For the text-containing cell, return its midpoint in [X, Y] coordinate format. 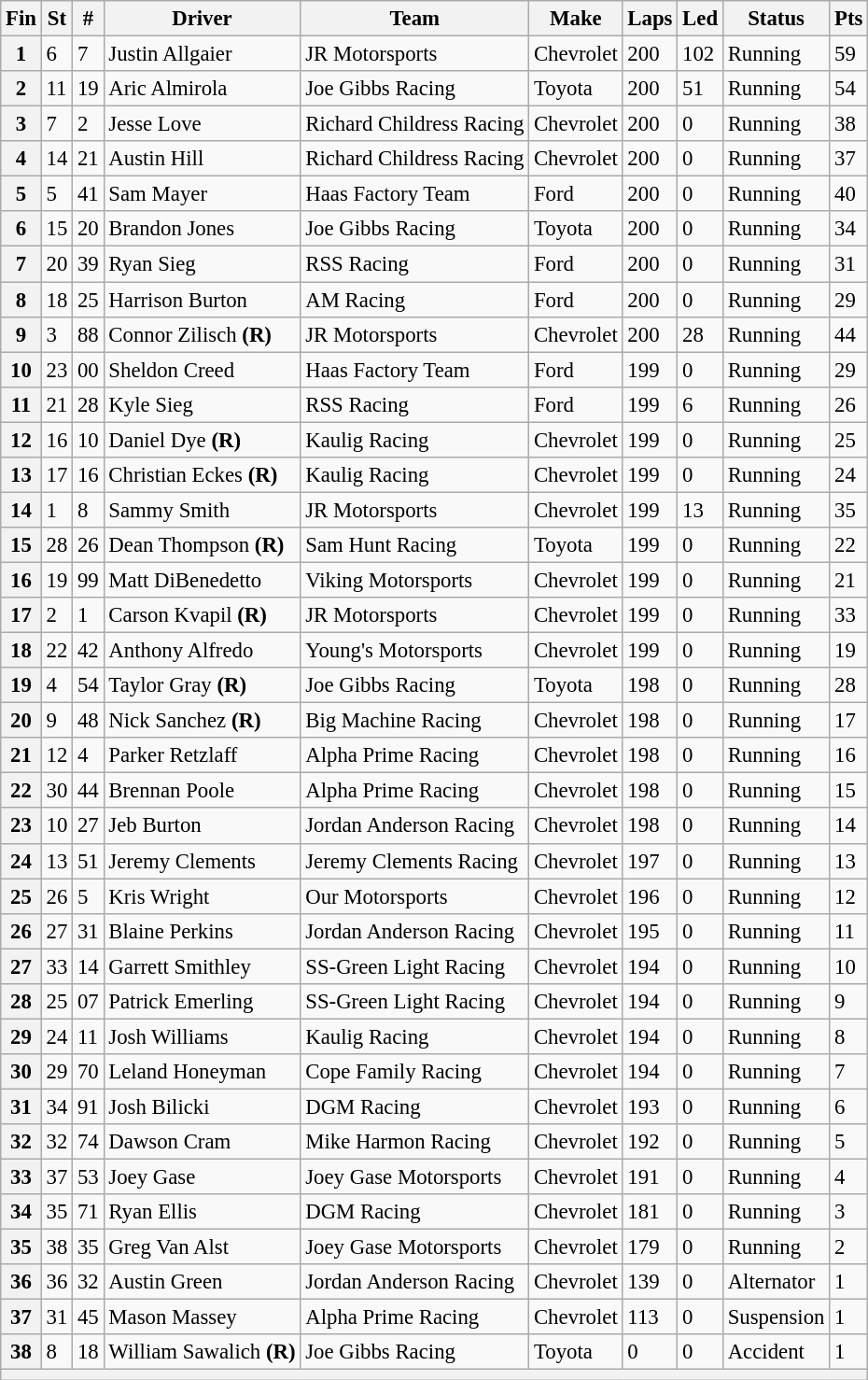
88 [88, 334]
70 [88, 1072]
Led [700, 19]
Dean Thompson (R) [202, 545]
Parker Retzlaff [202, 755]
Patrick Emerling [202, 1002]
Nick Sanchez (R) [202, 721]
Kris Wright [202, 896]
AM Racing [414, 300]
179 [650, 1247]
Josh Williams [202, 1036]
Alternator [776, 1282]
Mike Harmon Racing [414, 1142]
45 [88, 1317]
Ryan Sieg [202, 264]
Taylor Gray (R) [202, 685]
Josh Bilicki [202, 1106]
41 [88, 194]
102 [700, 54]
Carson Kvapil (R) [202, 615]
Sammy Smith [202, 510]
Fin [21, 19]
Jeremy Clements Racing [414, 861]
Laps [650, 19]
192 [650, 1142]
Make [576, 19]
99 [88, 580]
39 [88, 264]
71 [88, 1212]
St [56, 19]
00 [88, 370]
40 [849, 194]
Mason Massey [202, 1317]
59 [849, 54]
Cope Family Racing [414, 1072]
07 [88, 1002]
Brandon Jones [202, 229]
Sheldon Creed [202, 370]
Blaine Perkins [202, 931]
Dawson Cram [202, 1142]
Matt DiBenedetto [202, 580]
Ryan Ellis [202, 1212]
Brennan Poole [202, 791]
42 [88, 651]
Suspension [776, 1317]
Austin Hill [202, 159]
Anthony Alfredo [202, 651]
181 [650, 1212]
197 [650, 861]
193 [650, 1106]
Jeremy Clements [202, 861]
Connor Zilisch (R) [202, 334]
Team [414, 19]
Status [776, 19]
195 [650, 931]
Driver [202, 19]
48 [88, 721]
Daniel Dye (R) [202, 440]
Kyle Sieg [202, 404]
91 [88, 1106]
Young's Motorsports [414, 651]
# [88, 19]
Greg Van Alst [202, 1247]
Austin Green [202, 1282]
113 [650, 1317]
Aric Almirola [202, 89]
Sam Mayer [202, 194]
Leland Honeyman [202, 1072]
Joey Gase [202, 1177]
53 [88, 1177]
Viking Motorsports [414, 580]
Jesse Love [202, 124]
Pts [849, 19]
Justin Allgaier [202, 54]
139 [650, 1282]
William Sawalich (R) [202, 1353]
Jeb Burton [202, 826]
Christian Eckes (R) [202, 475]
74 [88, 1142]
196 [650, 896]
Garrett Smithley [202, 966]
Our Motorsports [414, 896]
Big Machine Racing [414, 721]
Accident [776, 1353]
Harrison Burton [202, 300]
191 [650, 1177]
Sam Hunt Racing [414, 545]
